Capture the cell that displays the provided text and extract its (X, Y) central coordinate. 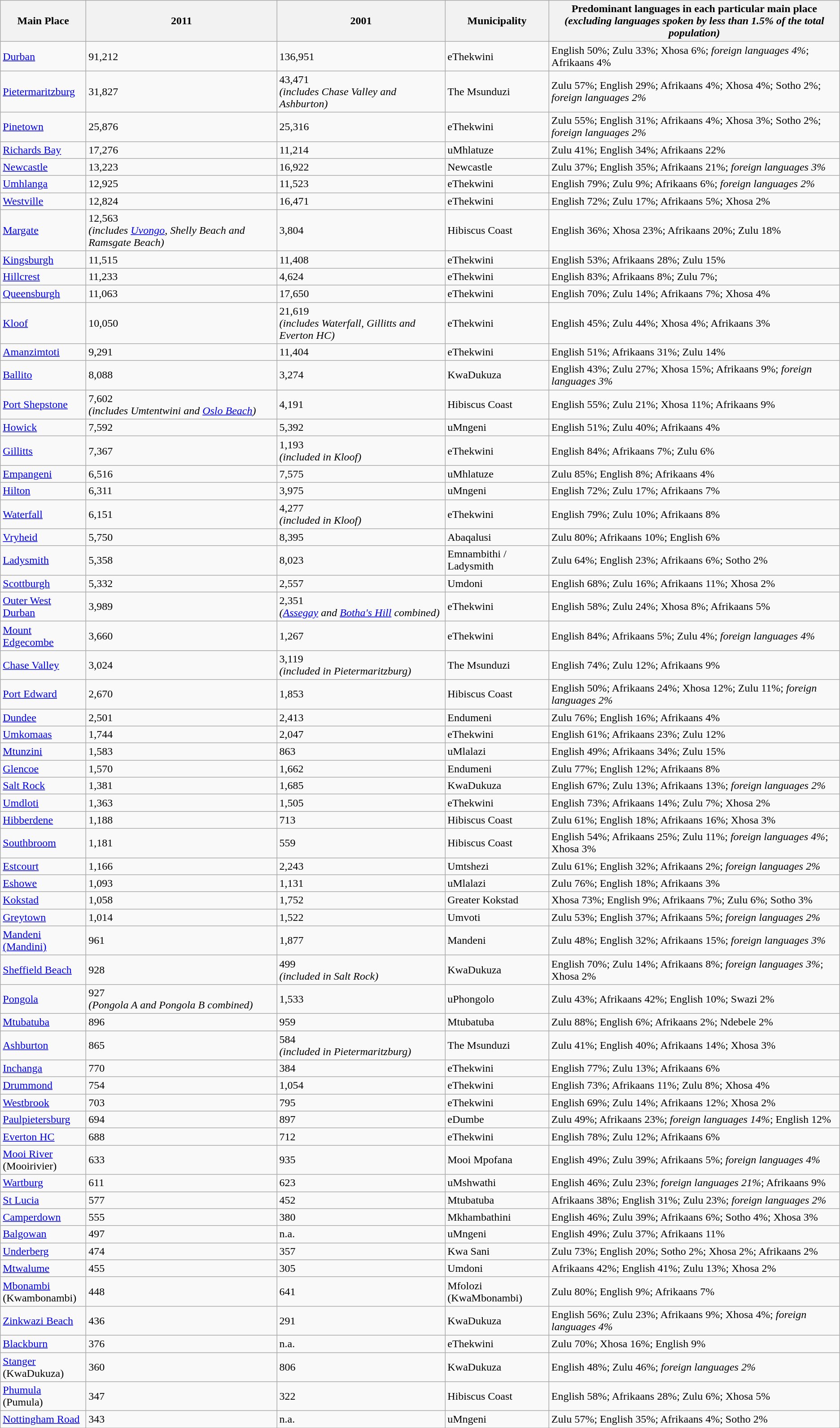
Pinetown (43, 127)
16,922 (361, 167)
Zulu 73%; English 20%; Sotho 2%; Xhosa 2%; Afrikaans 2% (694, 1251)
6,151 (181, 514)
English 46%; Zulu 23%; foreign languages 21%; Afrikaans 9% (694, 1183)
Emnambithi / Ladysmith (497, 560)
Mandeni(Mandini) (43, 941)
896 (181, 1022)
English 54%; Afrikaans 25%; Zulu 11%; foreign languages 4%; Xhosa 3% (694, 843)
Westbrook (43, 1103)
Mooi Mpofana (497, 1160)
641 (361, 1292)
Afrikaans 38%; English 31%; Zulu 23%; foreign languages 2% (694, 1200)
1,685 (361, 786)
16,471 (361, 201)
Kingsburgh (43, 259)
Outer West Durban (43, 607)
12,925 (181, 184)
5,332 (181, 583)
577 (181, 1200)
360 (181, 1367)
Zulu 85%; English 8%; Afrikaans 4% (694, 474)
959 (361, 1022)
English 61%; Afrikaans 23%; Zulu 12% (694, 735)
Kwa Sani (497, 1251)
English 79%; Zulu 10%; Afrikaans 8% (694, 514)
English 50%; Zulu 33%; Xhosa 6%; foreign languages 4%; Afrikaans 4% (694, 57)
Underberg (43, 1251)
1,853 (361, 694)
English 83%; Afrikaans 8%; Zulu 7%; (694, 276)
8,023 (361, 560)
11,515 (181, 259)
806 (361, 1367)
Howick (43, 428)
611 (181, 1183)
5,358 (181, 560)
English 72%; Zulu 17%; Afrikaans 5%; Xhosa 2% (694, 201)
17,276 (181, 150)
376 (181, 1344)
1,570 (181, 769)
Kokstad (43, 900)
1,193(included in Kloof) (361, 451)
English 58%; Afrikaans 28%; Zulu 6%; Xhosa 5% (694, 1397)
St Lucia (43, 1200)
Zulu 55%; English 31%; Afrikaans 4%; Xhosa 3%; Sotho 2%; foreign languages 2% (694, 127)
688 (181, 1137)
1,744 (181, 735)
703 (181, 1103)
Abaqalusi (497, 537)
474 (181, 1251)
Phumula(Pumula) (43, 1397)
12,824 (181, 201)
3,660 (181, 635)
Pietermaritzburg (43, 92)
Gillitts (43, 451)
1,166 (181, 866)
Xhosa 73%; English 9%; Afrikaans 7%; Zulu 6%; Sotho 3% (694, 900)
795 (361, 1103)
English 67%; Zulu 13%; Afrikaans 13%; foreign languages 2% (694, 786)
Umdloti (43, 803)
Zulu 76%; English 18%; Afrikaans 3% (694, 883)
25,316 (361, 127)
1,188 (181, 820)
497 (181, 1234)
English 49%; Zulu 39%; Afrikaans 5%; foreign languages 4% (694, 1160)
2,351(Assegay and Botha's Hill combined) (361, 607)
7,592 (181, 428)
Zulu 57%; English 35%; Afrikaans 4%; Sotho 2% (694, 1419)
4,624 (361, 276)
Umkomaas (43, 735)
Camperdown (43, 1217)
Mount Edgecombe (43, 635)
1,054 (361, 1086)
7,367 (181, 451)
11,523 (361, 184)
Inchanga (43, 1069)
712 (361, 1137)
Blackburn (43, 1344)
Balgowan (43, 1234)
Glencoe (43, 769)
Greater Kokstad (497, 900)
452 (361, 1200)
343 (181, 1419)
11,063 (181, 293)
Waterfall (43, 514)
13,223 (181, 167)
1,093 (181, 883)
2,501 (181, 718)
English 43%; Zulu 27%; Xhosa 15%; Afrikaans 9%; foreign languages 3% (694, 375)
863 (361, 752)
21,619(includes Waterfall, Gillitts and Everton HC) (361, 323)
6,516 (181, 474)
Mtunzini (43, 752)
English 73%; Afrikaans 11%; Zulu 8%; Xhosa 4% (694, 1086)
Mfolozi(KwaMbonambi) (497, 1292)
Empangeni (43, 474)
Afrikaans 42%; English 41%; Zulu 13%; Xhosa 2% (694, 1268)
Mbonambi(Kwambonambi) (43, 1292)
Salt Rock (43, 786)
555 (181, 1217)
Mkhambathini (497, 1217)
Hilton (43, 491)
Zulu 77%; English 12%; Afrikaans 8% (694, 769)
8,395 (361, 537)
11,214 (361, 150)
384 (361, 1069)
Umhlanga (43, 184)
Queensburgh (43, 293)
2,557 (361, 583)
1,381 (181, 786)
2011 (181, 21)
436 (181, 1320)
2,047 (361, 735)
Predominant languages in each particular main place(excluding languages spoken by less than 1.5% of the total population) (694, 21)
Drummond (43, 1086)
754 (181, 1086)
1,363 (181, 803)
English 55%; Zulu 21%; Xhosa 11%; Afrikaans 9% (694, 405)
Zulu 64%; English 23%; Afrikaans 6%; Sotho 2% (694, 560)
Greytown (43, 917)
Kloof (43, 323)
927(Pongola A and Pongola B combined) (181, 999)
1,181 (181, 843)
Wartburg (43, 1183)
Zulu 48%; English 32%; Afrikaans 15%; foreign languages 3% (694, 941)
English 69%; Zulu 14%; Afrikaans 12%; Xhosa 2% (694, 1103)
Mandeni (497, 941)
1,662 (361, 769)
5,750 (181, 537)
961 (181, 941)
Dundee (43, 718)
9,291 (181, 352)
English 48%; Zulu 46%; foreign languages 2% (694, 1367)
Richards Bay (43, 150)
Umtshezi (497, 866)
English 84%; Afrikaans 7%; Zulu 6% (694, 451)
Eshowe (43, 883)
3,119(included in Pietermaritzburg) (361, 665)
305 (361, 1268)
291 (361, 1320)
English 68%; Zulu 16%; Afrikaans 11%; Xhosa 2% (694, 583)
English 70%; Zulu 14%; Afrikaans 8%; foreign languages 3%; Xhosa 2% (694, 969)
455 (181, 1268)
English 73%; Afrikaans 14%; Zulu 7%; Xhosa 2% (694, 803)
English 74%; Zulu 12%; Afrikaans 9% (694, 665)
English 50%; Afrikaans 24%; Xhosa 12%; Zulu 11%; foreign languages 2% (694, 694)
2,670 (181, 694)
English 46%; Zulu 39%; Afrikaans 6%; Sotho 4%; Xhosa 3% (694, 1217)
Port Shepstone (43, 405)
897 (361, 1120)
Zulu 80%; English 9%; Afrikaans 7% (694, 1292)
English 49%; Zulu 37%; Afrikaans 11% (694, 1234)
1,752 (361, 900)
Zulu 61%; English 18%; Afrikaans 16%; Xhosa 3% (694, 820)
Ladysmith (43, 560)
347 (181, 1397)
Main Place (43, 21)
Zulu 61%; English 32%; Afrikaans 2%; foreign languages 2% (694, 866)
English 49%; Afrikaans 34%; Zulu 15% (694, 752)
380 (361, 1217)
English 53%; Afrikaans 28%; Zulu 15% (694, 259)
1,533 (361, 999)
1,505 (361, 803)
4,191 (361, 405)
Mooi River(Mooirivier) (43, 1160)
136,951 (361, 57)
Margate (43, 230)
928 (181, 969)
Zulu 49%; Afrikaans 23%; foreign languages 14%; English 12% (694, 1120)
1,522 (361, 917)
Estcourt (43, 866)
English 79%; Zulu 9%; Afrikaans 6%; foreign languages 2% (694, 184)
Zulu 53%; English 37%; Afrikaans 5%; foreign languages 2% (694, 917)
357 (361, 1251)
English 70%; Zulu 14%; Afrikaans 7%; Xhosa 4% (694, 293)
Everton HC (43, 1137)
Vryheid (43, 537)
Durban (43, 57)
12,563(includes Uvongo, Shelly Beach and Ramsgate Beach) (181, 230)
3,024 (181, 665)
7,602(includes Umtentwini and Oslo Beach) (181, 405)
713 (361, 820)
English 45%; Zulu 44%; Xhosa 4%; Afrikaans 3% (694, 323)
694 (181, 1120)
1,014 (181, 917)
Zulu 37%; English 35%; Afrikaans 21%; foreign languages 3% (694, 167)
1,267 (361, 635)
1,058 (181, 900)
Hillcrest (43, 276)
935 (361, 1160)
Zulu 80%; Afrikaans 10%; English 6% (694, 537)
Stanger(KwaDukuza) (43, 1367)
2001 (361, 21)
623 (361, 1183)
Ashburton (43, 1045)
eDumbe (497, 1120)
Zulu 88%; English 6%; Afrikaans 2%; Ndebele 2% (694, 1022)
25,876 (181, 127)
English 51%; Zulu 40%; Afrikaans 4% (694, 428)
Hibberdene (43, 820)
3,975 (361, 491)
2,243 (361, 866)
Pongola (43, 999)
3,274 (361, 375)
6,311 (181, 491)
English 78%; Zulu 12%; Afrikaans 6% (694, 1137)
English 84%; Afrikaans 5%; Zulu 4%; foreign languages 4% (694, 635)
Port Edward (43, 694)
11,404 (361, 352)
Scottburgh (43, 583)
Paulpietersburg (43, 1120)
English 72%; Zulu 17%; Afrikaans 7% (694, 491)
Zulu 43%; Afrikaans 42%; English 10%; Swazi 2% (694, 999)
11,408 (361, 259)
Zinkwazi Beach (43, 1320)
3,804 (361, 230)
Amanzimtoti (43, 352)
91,212 (181, 57)
Umvoti (497, 917)
1,131 (361, 883)
Municipality (497, 21)
English 36%; Xhosa 23%; Afrikaans 20%; Zulu 18% (694, 230)
Nottingham Road (43, 1419)
770 (181, 1069)
3,989 (181, 607)
Sheffield Beach (43, 969)
uPhongolo (497, 999)
43,471(includes Chase Valley and Ashburton) (361, 92)
17,650 (361, 293)
1,877 (361, 941)
uMshwathi (497, 1183)
559 (361, 843)
11,233 (181, 276)
5,392 (361, 428)
4,277(included in Kloof) (361, 514)
Ballito (43, 375)
English 77%; Zulu 13%; Afrikaans 6% (694, 1069)
English 51%; Afrikaans 31%; Zulu 14% (694, 352)
7,575 (361, 474)
865 (181, 1045)
633 (181, 1160)
Zulu 76%; English 16%; Afrikaans 4% (694, 718)
10,050 (181, 323)
Zulu 41%; English 40%; Afrikaans 14%; Xhosa 3% (694, 1045)
322 (361, 1397)
Zulu 70%; Xhosa 16%; English 9% (694, 1344)
Southbroom (43, 843)
499(included in Salt Rock) (361, 969)
2,413 (361, 718)
31,827 (181, 92)
Zulu 41%; English 34%; Afrikaans 22% (694, 150)
8,088 (181, 375)
English 56%; Zulu 23%; Afrikaans 9%; Xhosa 4%; foreign languages 4% (694, 1320)
Chase Valley (43, 665)
Westville (43, 201)
English 58%; Zulu 24%; Xhosa 8%; Afrikaans 5% (694, 607)
Zulu 57%; English 29%; Afrikaans 4%; Xhosa 4%; Sotho 2%; foreign languages 2% (694, 92)
448 (181, 1292)
Mtwalume (43, 1268)
1,583 (181, 752)
584(included in Pietermaritzburg) (361, 1045)
